Search for the cell housing the specified text and yield its [X, Y] center coordinate. 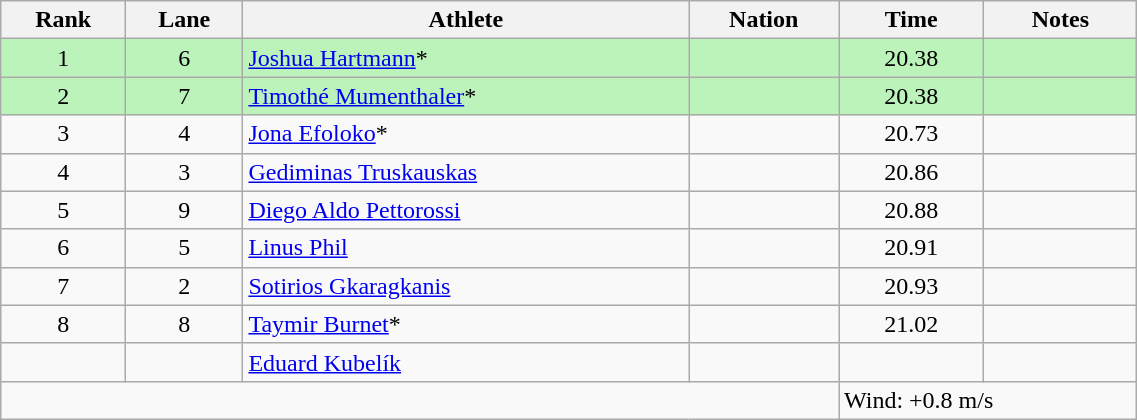
1 [64, 58]
Timothé Mumenthaler* [466, 96]
Nation [764, 20]
Gediminas Truskauskas [466, 172]
Taymir Burnet* [466, 324]
20.86 [912, 172]
Wind: +0.8 m/s [988, 400]
20.93 [912, 286]
21.02 [912, 324]
Joshua Hartmann* [466, 58]
Rank [64, 20]
Time [912, 20]
Jona Efoloko* [466, 134]
Diego Aldo Pettorossi [466, 210]
20.73 [912, 134]
Sotirios Gkaragkanis [466, 286]
9 [184, 210]
Linus Phil [466, 248]
20.88 [912, 210]
Eduard Kubelík [466, 362]
Notes [1060, 20]
20.91 [912, 248]
Lane [184, 20]
Athlete [466, 20]
